Scan for the cell matching the given text and deliver its [x, y] coordinate at center. 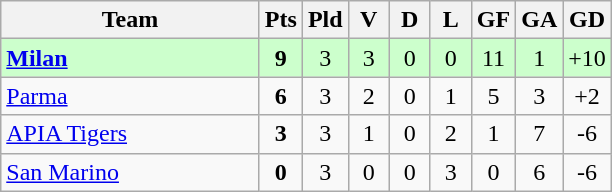
11 [493, 58]
Team [130, 20]
+10 [588, 58]
D [410, 20]
APIA Tigers [130, 134]
Milan [130, 58]
Pld [325, 20]
Pts [280, 20]
L [450, 20]
9 [280, 58]
Parma [130, 96]
+2 [588, 96]
GF [493, 20]
GD [588, 20]
San Marino [130, 172]
7 [540, 134]
5 [493, 96]
GA [540, 20]
V [368, 20]
